Scan for the cell matching the given text and deliver its (X, Y) coordinate at center. 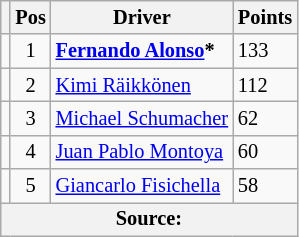
60 (265, 152)
Driver (142, 17)
Points (265, 17)
5 (30, 186)
Michael Schumacher (142, 118)
58 (265, 186)
2 (30, 85)
Pos (30, 17)
Source: (149, 219)
Giancarlo Fisichella (142, 186)
Juan Pablo Montoya (142, 152)
Kimi Räikkönen (142, 85)
Fernando Alonso* (142, 51)
133 (265, 51)
4 (30, 152)
1 (30, 51)
3 (30, 118)
112 (265, 85)
62 (265, 118)
